From the cell containing the given text, extract its center point as (x, y) coordinate. 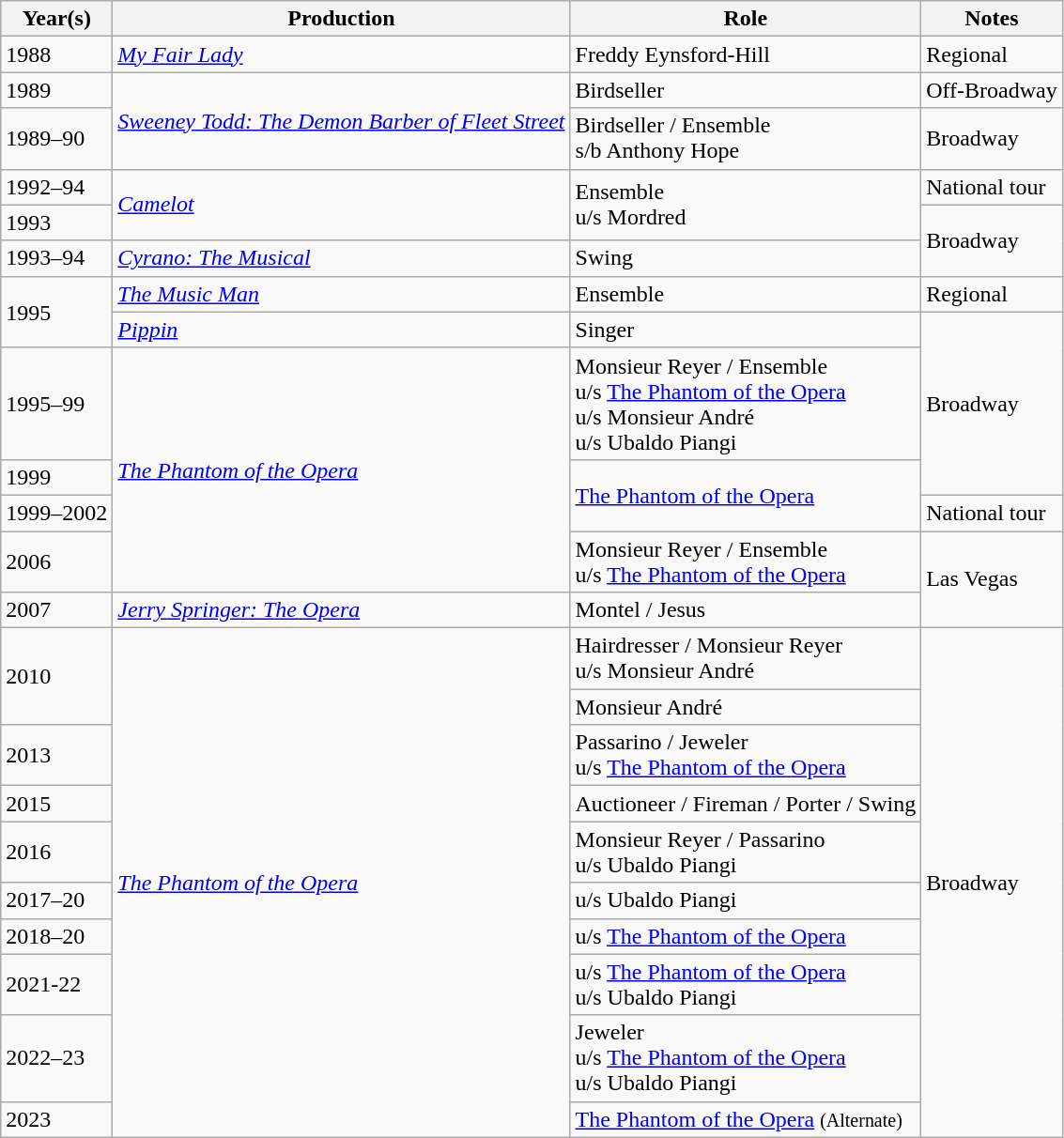
Montel / Jesus (746, 610)
2013 (56, 755)
The Music Man (342, 294)
Monsieur Reyer / Passarinou/s Ubaldo Piangi (746, 853)
The Phantom of the Opera (Alternate) (746, 1119)
2023 (56, 1119)
1993–94 (56, 258)
2022–23 (56, 1058)
Sweeney Todd: The Demon Barber of Fleet Street (342, 120)
u/s Ubaldo Piangi (746, 900)
Swing (746, 258)
Off-Broadway (992, 90)
Monsieur Reyer / Ensembleu/s The Phantom of the Opera (746, 561)
Passarino / Jeweleru/s The Phantom of the Opera (746, 755)
1999 (56, 477)
2006 (56, 561)
Camelot (342, 205)
Monsieur André (746, 707)
Freddy Eynsford-Hill (746, 54)
Birdseller / Ensembles/b Anthony Hope (746, 139)
Auctioneer / Fireman / Porter / Swing (746, 804)
Hairdresser / Monsieur Reyeru/s Monsieur André (746, 659)
2018–20 (56, 936)
1989 (56, 90)
u/s The Phantom of the Opera (746, 936)
Las Vegas (992, 580)
Ensemble (746, 294)
1995–99 (56, 404)
Production (342, 19)
Notes (992, 19)
2010 (56, 676)
Ensembleu/s Mordred (746, 205)
2015 (56, 804)
Monsieur Reyer / Ensembleu/s The Phantom of the Operau/s Monsieur Andréu/s Ubaldo Piangi (746, 404)
2016 (56, 853)
2017–20 (56, 900)
1989–90 (56, 139)
2007 (56, 610)
Singer (746, 330)
My Fair Lady (342, 54)
1999–2002 (56, 513)
1988 (56, 54)
1992–94 (56, 187)
Pippin (342, 330)
Birdseller (746, 90)
Role (746, 19)
Jeweleru/s The Phantom of the Operau/s Ubaldo Piangi (746, 1058)
Cyrano: The Musical (342, 258)
u/s The Phantom of the Operau/s Ubaldo Piangi (746, 984)
1993 (56, 223)
1995 (56, 312)
2021-22 (56, 984)
Year(s) (56, 19)
Jerry Springer: The Opera (342, 610)
